From the cell containing the given text, extract its center point as (X, Y) coordinate. 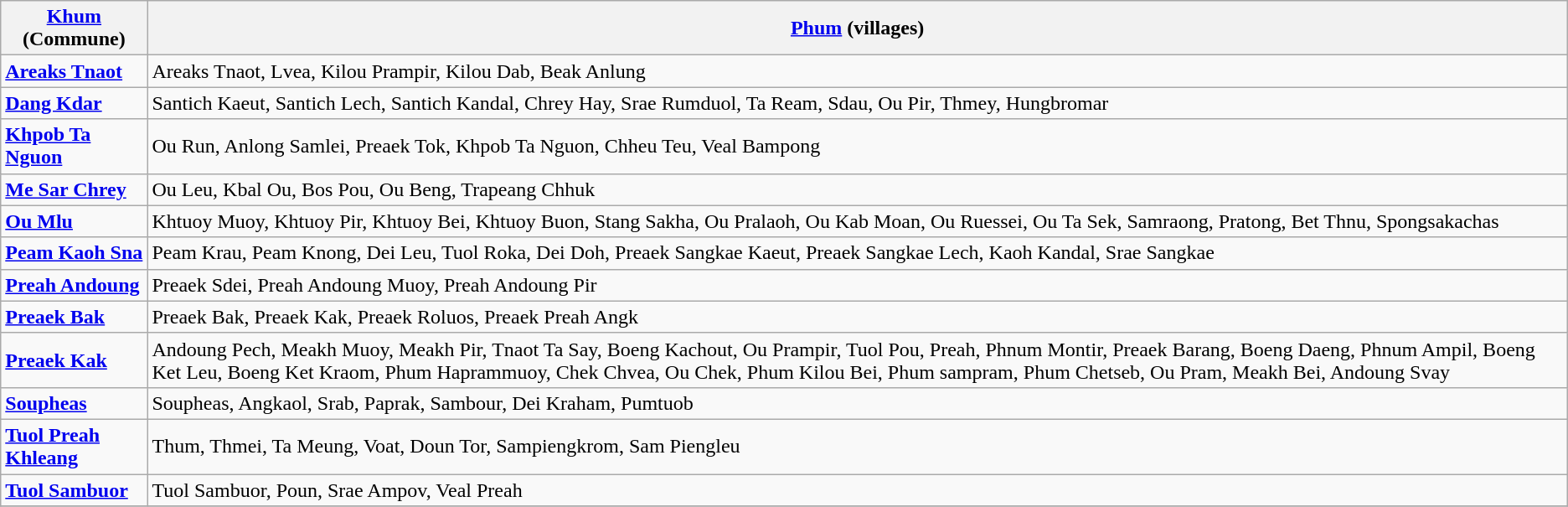
Ou Run, Anlong Samlei, Preaek Tok, Khpob Ta Nguon, Chheu Teu, Veal Bampong (858, 146)
Preaek Bak, Preaek Kak, Preaek Roluos, Preaek Preah Angk (858, 317)
Areaks Tnaot, Lvea, Kilou Prampir, Kilou Dab, Beak Anlung (858, 71)
Peam Krau, Peam Knong, Dei Leu, Tuol Roka, Dei Doh, Preaek Sangkae Kaeut, Preaek Sangkae Lech, Kaoh Kandal, Srae Sangkae (858, 253)
Dang Kdar (74, 103)
Santich Kaeut, Santich Lech, Santich Kandal, Chrey Hay, Srae Rumduol, Ta Ream, Sdau, Ou Pir, Thmey, Hungbromar (858, 103)
Preaek Kak (74, 360)
Preaek Sdei, Preah Andoung Muoy, Preah Andoung Pir (858, 285)
Me Sar Chrey (74, 189)
Peam Kaoh Sna (74, 253)
Soupheas, Angkaol, Srab, Paprak, Sambour, Dei Kraham, Pumtuob (858, 403)
Preah Andoung (74, 285)
Areaks Tnaot (74, 71)
Phum (villages) (858, 28)
Tuol Sambuor (74, 490)
Khpob Ta Nguon (74, 146)
Ou Mlu (74, 221)
Preaek Bak (74, 317)
Ou Leu, Kbal Ou, Bos Pou, Ou Beng, Trapeang Chhuk (858, 189)
Tuol Sambuor, Poun, Srae Ampov, Veal Preah (858, 490)
Soupheas (74, 403)
Tuol Preah Khleang (74, 446)
Thum, Thmei, Ta Meung, Voat, Doun Tor, Sampiengkrom, Sam Piengleu (858, 446)
Khum (Commune) (74, 28)
